Return [X, Y] of the center of cell containing provided text 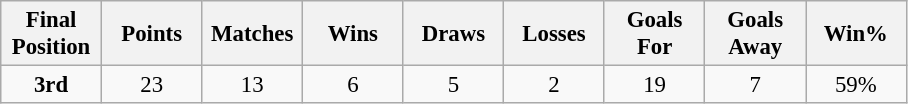
Wins [354, 34]
Matches [252, 34]
6 [354, 85]
7 [756, 85]
Points [152, 34]
2 [554, 85]
59% [856, 85]
19 [654, 85]
Final Position [52, 34]
5 [454, 85]
13 [252, 85]
3rd [52, 85]
Goals For [654, 34]
Losses [554, 34]
23 [152, 85]
Win% [856, 34]
Goals Away [756, 34]
Draws [454, 34]
